Scan for the cell matching the given text and deliver its (X, Y) coordinate at center. 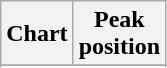
Peakposition (119, 34)
Chart (37, 34)
